Detect which cell encompasses the target text, then output its [X, Y] center coordinate. 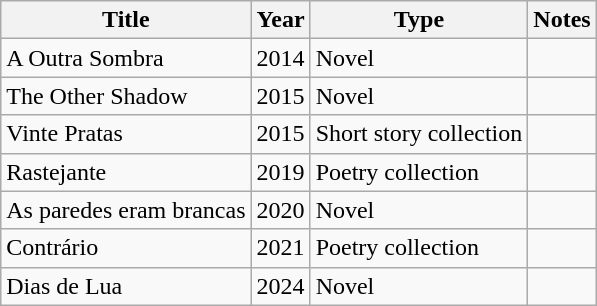
A Outra Sombra [126, 58]
2019 [280, 172]
The Other Shadow [126, 96]
Dias de Lua [126, 286]
Short story collection [419, 134]
Type [419, 20]
Notes [562, 20]
Rastejante [126, 172]
Contrário [126, 248]
2014 [280, 58]
Year [280, 20]
2020 [280, 210]
2021 [280, 248]
Vinte Pratas [126, 134]
As paredes eram brancas [126, 210]
Title [126, 20]
2024 [280, 286]
